Detect which cell encompasses the target text, then output its [x, y] center coordinate. 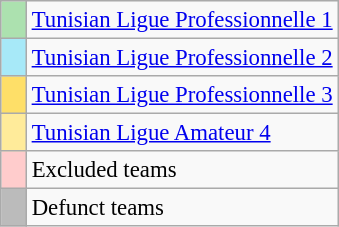
Tunisian Ligue Professionnelle 3 [182, 95]
Tunisian Ligue Professionnelle 1 [182, 20]
Defunct teams [182, 208]
Tunisian Ligue Professionnelle 2 [182, 58]
Tunisian Ligue Amateur 4 [182, 133]
Excluded teams [182, 170]
